Return the (X, Y) coordinate for the center point of the cell that contains the specified text.  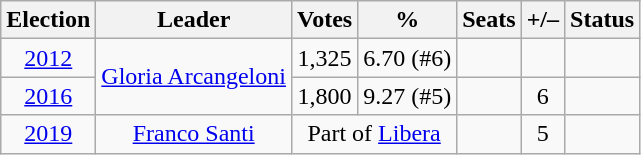
Status (602, 20)
2019 (48, 134)
6.70 (#6) (408, 58)
Votes (324, 20)
2012 (48, 58)
9.27 (#5) (408, 96)
+/– (542, 20)
Election (48, 20)
Seats (489, 20)
6 (542, 96)
1,800 (324, 96)
Leader (194, 20)
% (408, 20)
5 (542, 134)
Part of Libera (374, 134)
2016 (48, 96)
Franco Santi (194, 134)
1,325 (324, 58)
Gloria Arcangeloni (194, 77)
